Pinpoint the cell where the given text exists, returning its (x, y) midpoint coordinate. 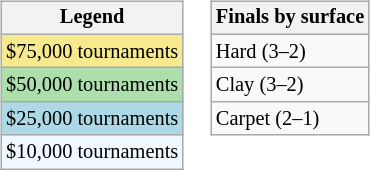
Carpet (2–1) (290, 119)
Finals by surface (290, 18)
Clay (3–2) (290, 85)
$50,000 tournaments (92, 85)
$75,000 tournaments (92, 51)
$10,000 tournaments (92, 152)
$25,000 tournaments (92, 119)
Legend (92, 18)
Hard (3–2) (290, 51)
